For the text-containing cell, return its midpoint in [x, y] coordinate format. 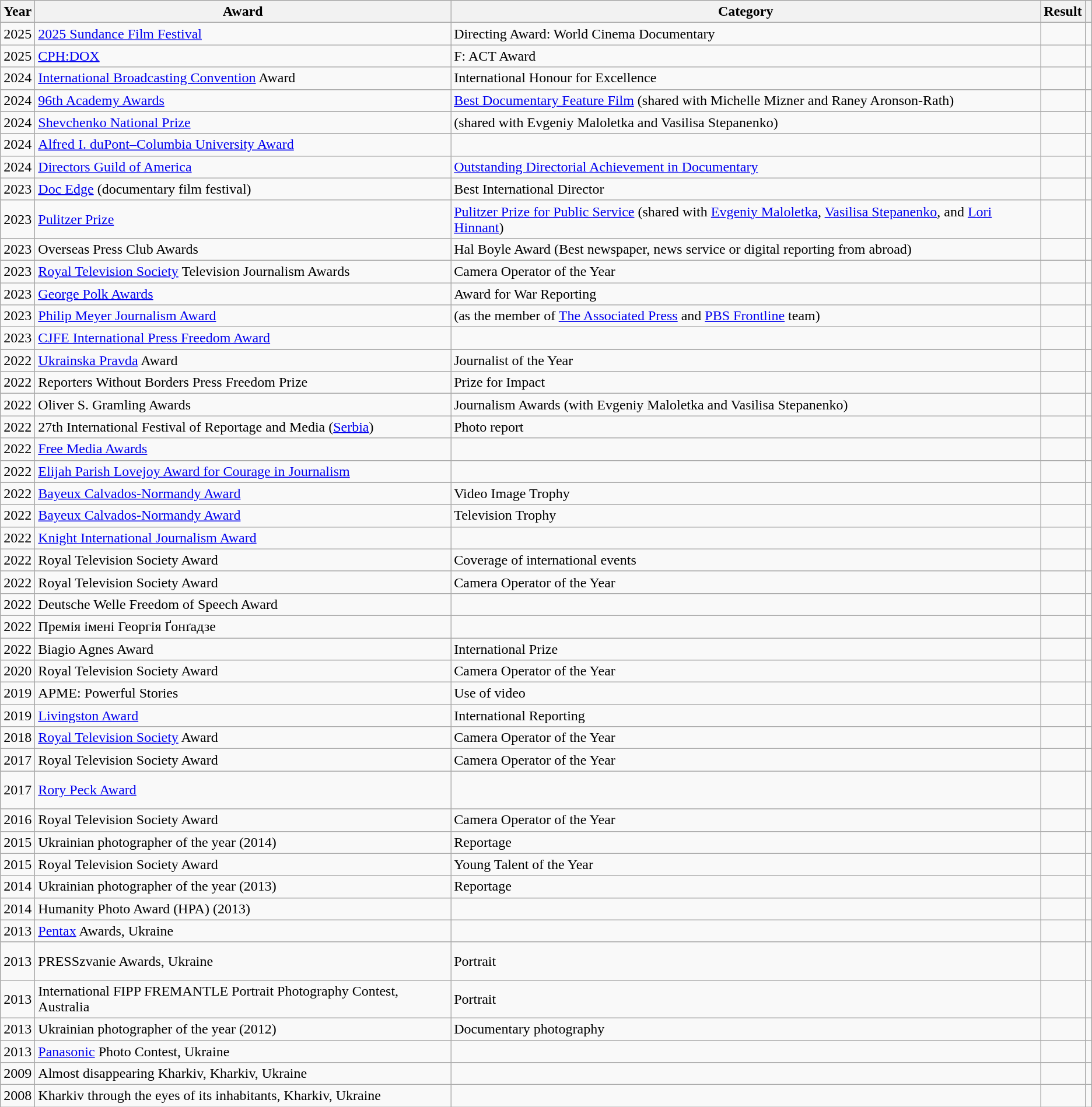
CJFE International Press Freedom Award [243, 338]
Almost disappearing Kharkiv, Kharkiv, Ukraine [243, 1074]
Knight International Journalism Award [243, 538]
2025 Sundance Film Festival [243, 34]
Pulitzer Prize [243, 219]
Kharkiv through the eyes of its inhabitants, Kharkiv, Ukraine [243, 1096]
27th International Festival of Reportage and Media (Serbia) [243, 427]
Directing Award: World Cinema Documentary [745, 34]
Rory Peck Award [243, 790]
Prize for Impact [745, 383]
Journalist of the Year [745, 360]
Hal Boyle Award (Best newspaper, news service or digital reporting from abroad) [745, 249]
Year [17, 12]
Alfred I. duPont–Columbia University Award [243, 145]
Video Image Trophy [745, 493]
Livingston Award [243, 716]
Biagio Agnes Award [243, 649]
PRESSzvanie Awards, Ukraine [243, 961]
Ukrainian photographer of the year (2014) [243, 842]
2018 [17, 738]
Category [745, 12]
International FIPP FREMANTLE Portrait Photography Contest, Australia [243, 999]
International Broadcasting Convention Award [243, 78]
Pulitzer Prize for Public Service (shared with Evgeniy Maloletka, Vasilisa Stepanenko, and Lori Hinnant) [745, 219]
96th Academy Awards [243, 100]
Ukrainian photographer of the year (2013) [243, 887]
Doc Edge (documentary film festival) [243, 189]
APME: Powerful Stories [243, 693]
Overseas Press Club Awards [243, 249]
2008 [17, 1096]
Ukrainska Pravda Award [243, 360]
Philip Meyer Journalism Award [243, 316]
Young Talent of the Year [745, 864]
Documentary photography [745, 1029]
Humanity Photo Award (HPA) (2013) [243, 909]
Pentax Awards, Ukraine [243, 931]
Best International Director [745, 189]
F: ACT Award [745, 56]
Премія імені Георгія Ґонґадзе [243, 626]
Free Media Awards [243, 449]
Photo report [745, 427]
Panasonic Photo Contest, Ukraine [243, 1052]
CPH:DOX [243, 56]
Award [243, 12]
International Prize [745, 649]
Outstanding Directorial Achievement in Documentary [745, 167]
Television Trophy [745, 516]
Result [1063, 12]
Deutsche Welle Freedom of Speech Award [243, 604]
International Honour for Excellence [745, 78]
Award for War Reporting [745, 293]
George Polk Awards [243, 293]
Use of video [745, 693]
(as the member of The Associated Press and PBS Frontline team) [745, 316]
International Reporting [745, 716]
Directors Guild of America [243, 167]
Oliver S. Gramling Awards [243, 405]
(shared with Evgeniy Maloletka and Vasilisa Stepanenko) [745, 122]
Journalism Awards (with Evgeniy Maloletka and Vasilisa Stepanenko) [745, 405]
Coverage of international events [745, 560]
2009 [17, 1074]
Best Documentary Feature Film (shared with Michelle Mizner and Raney Aronson-Rath) [745, 100]
Shevchenko National Prize [243, 122]
2020 [17, 671]
Elijah Parish Lovejoy Award for Courage in Journalism [243, 471]
Ukrainian photographer of the year (2012) [243, 1029]
Reporters Without Borders Press Freedom Prize [243, 383]
Royal Television Society Television Journalism Awards [243, 271]
2016 [17, 820]
